Return [x, y] of the center of cell containing provided text 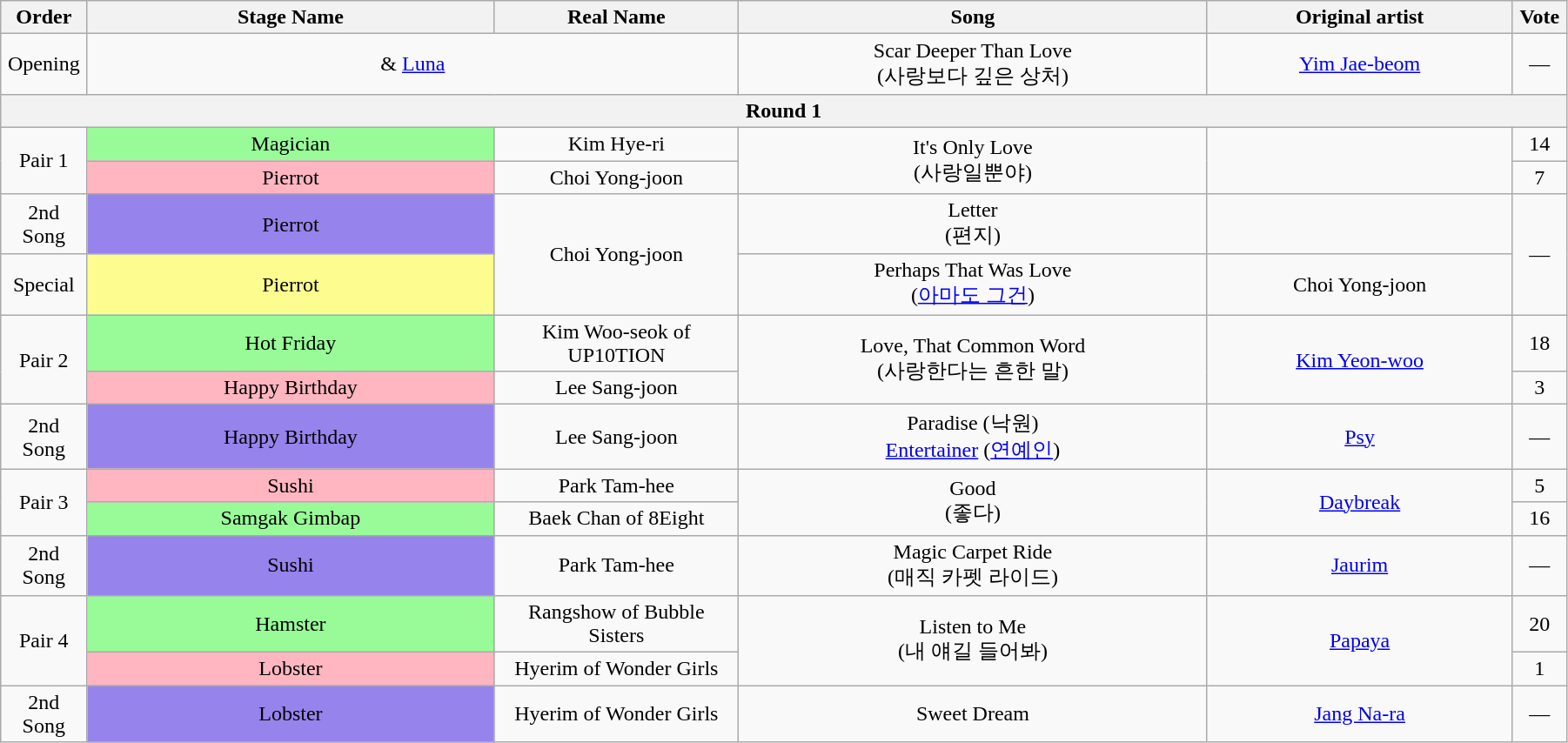
Paradise (낙원)Entertainer (연예인) [973, 437]
Yim Jae-beom [1359, 64]
20 [1539, 625]
Pair 1 [44, 160]
5 [1539, 485]
7 [1539, 177]
Kim Yeon-woo [1359, 360]
Rangshow of Bubble Sisters [616, 625]
Original artist [1359, 17]
Jang Na-ra [1359, 713]
Sweet Dream [973, 713]
Magician [291, 144]
Baek Chan of 8Eight [616, 519]
Real Name [616, 17]
Psy [1359, 437]
Letter(편지) [973, 224]
1 [1539, 669]
Pair 2 [44, 360]
Scar Deeper Than Love(사랑보다 깊은 상처) [973, 64]
Magic Carpet Ride(매직 카펫 라이드) [973, 566]
Pair 3 [44, 502]
Papaya [1359, 640]
It's Only Love(사랑일뿐야) [973, 160]
Pair 4 [44, 640]
Vote [1539, 17]
Kim Hye-ri [616, 144]
Stage Name [291, 17]
Jaurim [1359, 566]
Love, That Common Word(사랑한다는 흔한 말) [973, 360]
Samgak Gimbap [291, 519]
16 [1539, 519]
14 [1539, 144]
Daybreak [1359, 502]
Listen to Me(내 얘길 들어봐) [973, 640]
Opening [44, 64]
Round 1 [784, 110]
Order [44, 17]
3 [1539, 388]
Hamster [291, 625]
Hot Friday [291, 343]
18 [1539, 343]
Good(좋다) [973, 502]
Perhaps That Was Love(아마도 그건) [973, 284]
Song [973, 17]
Special [44, 284]
Kim Woo-seok of UP10TION [616, 343]
& Luna [412, 64]
